Determine the [X, Y] coordinate at the center of the cell enclosing the given text.  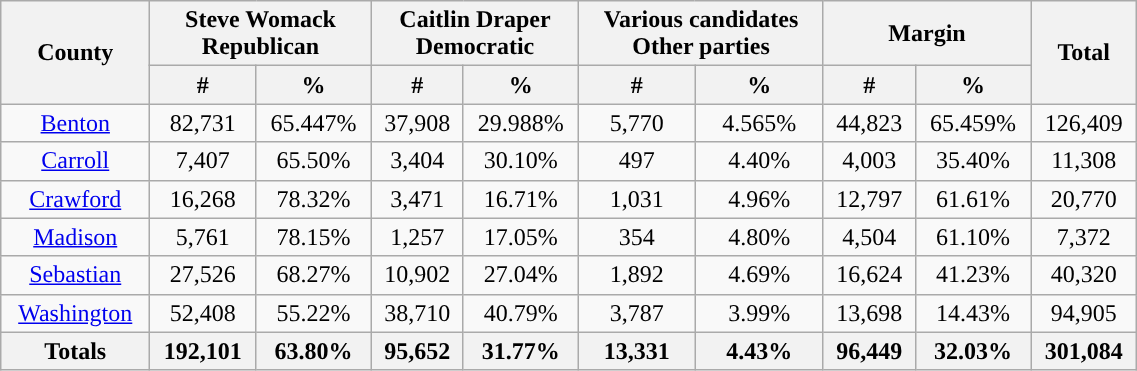
14.43% [973, 313]
65.459% [973, 123]
20,770 [1084, 199]
Sebastian [76, 275]
5,761 [203, 237]
55.22% [314, 313]
78.15% [314, 237]
82,731 [203, 123]
Crawford [76, 199]
County [76, 52]
35.40% [973, 161]
52,408 [203, 313]
96,449 [869, 351]
Madison [76, 237]
44,823 [869, 123]
4.80% [759, 237]
17.05% [521, 237]
3,404 [417, 161]
63.80% [314, 351]
126,409 [1084, 123]
301,084 [1084, 351]
Various candidatesOther parties [702, 34]
27,526 [203, 275]
40.79% [521, 313]
Margin [926, 34]
4.40% [759, 161]
Total [1084, 52]
12,797 [869, 199]
1,257 [417, 237]
61.10% [973, 237]
65.50% [314, 161]
3.99% [759, 313]
4,504 [869, 237]
5,770 [637, 123]
95,652 [417, 351]
3,471 [417, 199]
61.61% [973, 199]
Steve WomackRepublican [261, 34]
37,908 [417, 123]
68.27% [314, 275]
41.23% [973, 275]
16,624 [869, 275]
65.447% [314, 123]
4.565% [759, 123]
30.10% [521, 161]
11,308 [1084, 161]
13,698 [869, 313]
354 [637, 237]
78.32% [314, 199]
192,101 [203, 351]
1,892 [637, 275]
1,031 [637, 199]
Totals [76, 351]
7,372 [1084, 237]
40,320 [1084, 275]
27.04% [521, 275]
13,331 [637, 351]
38,710 [417, 313]
10,902 [417, 275]
31.77% [521, 351]
16.71% [521, 199]
497 [637, 161]
Caitlin DraperDemocratic [474, 34]
4.43% [759, 351]
Benton [76, 123]
4.69% [759, 275]
Carroll [76, 161]
7,407 [203, 161]
Washington [76, 313]
3,787 [637, 313]
4,003 [869, 161]
16,268 [203, 199]
4.96% [759, 199]
29.988% [521, 123]
32.03% [973, 351]
94,905 [1084, 313]
